Capture the cell that displays the provided text and extract its [x, y] central coordinate. 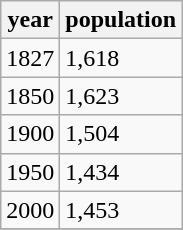
1,453 [121, 210]
1950 [30, 172]
1,504 [121, 134]
1,623 [121, 96]
population [121, 20]
1,434 [121, 172]
1,618 [121, 58]
year [30, 20]
1850 [30, 96]
2000 [30, 210]
1900 [30, 134]
1827 [30, 58]
